Identify which cell holds the provided text, then report its (X, Y) central coordinate. 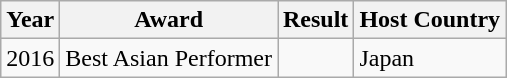
Year (30, 20)
Result (316, 20)
Award (169, 20)
2016 (30, 58)
Host Country (430, 20)
Japan (430, 58)
Best Asian Performer (169, 58)
